Output the (x, y) coordinate of the center of the cell containing the given text.  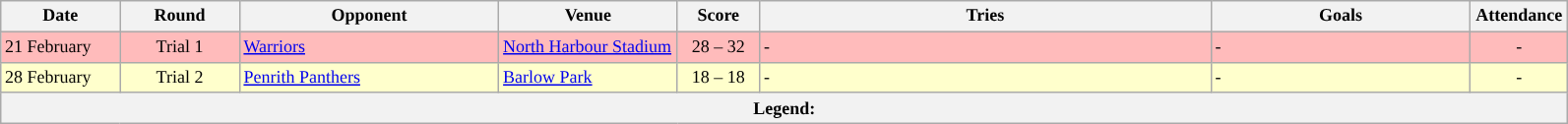
Date (61, 16)
Attendance (1520, 16)
Warriors (369, 47)
Round (179, 16)
Score (719, 16)
North Harbour Stadium (589, 47)
Trial 2 (179, 77)
21 February (61, 47)
Tries (986, 16)
Goals (1341, 16)
Legend: (784, 108)
Opponent (369, 16)
Barlow Park (589, 77)
18 – 18 (719, 77)
28 February (61, 77)
28 – 32 (719, 47)
Venue (589, 16)
Trial 1 (179, 47)
Penrith Panthers (369, 77)
